From the cell containing the given text, extract its center point as [X, Y] coordinate. 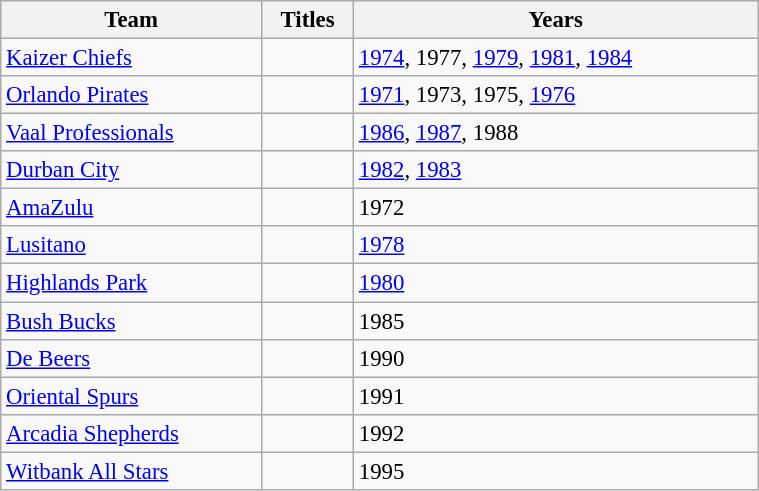
1985 [556, 321]
Team [132, 20]
De Beers [132, 358]
1986, 1987, 1988 [556, 133]
Years [556, 20]
1982, 1983 [556, 170]
1972 [556, 208]
Kaizer Chiefs [132, 58]
1978 [556, 245]
1971, 1973, 1975, 1976 [556, 95]
Titles [308, 20]
1980 [556, 283]
Vaal Professionals [132, 133]
Oriental Spurs [132, 396]
Orlando Pirates [132, 95]
Durban City [132, 170]
1991 [556, 396]
Witbank All Stars [132, 471]
1995 [556, 471]
1990 [556, 358]
AmaZulu [132, 208]
Highlands Park [132, 283]
1992 [556, 433]
1974, 1977, 1979, 1981, 1984 [556, 58]
Bush Bucks [132, 321]
Lusitano [132, 245]
Arcadia Shepherds [132, 433]
